Extract the (X, Y) coordinate from the center of the cell holding the provided text.  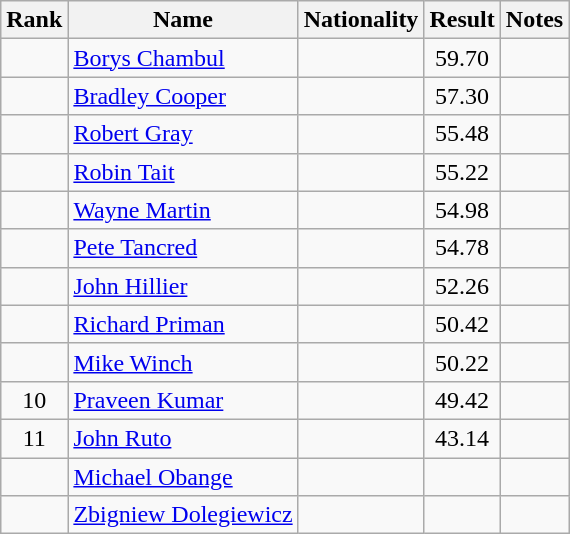
59.70 (462, 58)
Borys Chambul (183, 58)
Name (183, 20)
Notes (534, 20)
John Hillier (183, 286)
57.30 (462, 96)
Rank (34, 20)
54.78 (462, 248)
Zbigniew Dolegiewicz (183, 515)
Robert Gray (183, 134)
Michael Obange (183, 477)
50.22 (462, 362)
43.14 (462, 438)
Praveen Kumar (183, 400)
52.26 (462, 286)
John Ruto (183, 438)
Bradley Cooper (183, 96)
50.42 (462, 324)
Mike Winch (183, 362)
55.48 (462, 134)
Robin Tait (183, 172)
10 (34, 400)
Nationality (361, 20)
54.98 (462, 210)
11 (34, 438)
Wayne Martin (183, 210)
Pete Tancred (183, 248)
Result (462, 20)
49.42 (462, 400)
55.22 (462, 172)
Richard Priman (183, 324)
